Provide the (X, Y) coordinate of the cell's center where the given text is located.  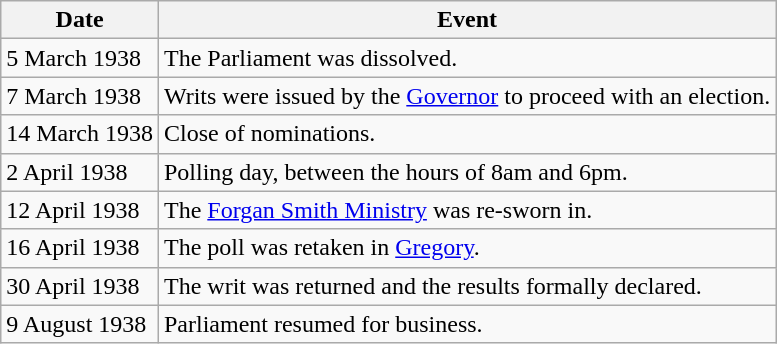
Close of nominations. (466, 134)
The Forgan Smith Ministry was re-sworn in. (466, 210)
12 April 1938 (80, 210)
The writ was returned and the results formally declared. (466, 286)
5 March 1938 (80, 58)
Date (80, 20)
2 April 1938 (80, 172)
Event (466, 20)
9 August 1938 (80, 324)
7 March 1938 (80, 96)
The poll was retaken in Gregory. (466, 248)
16 April 1938 (80, 248)
30 April 1938 (80, 286)
Parliament resumed for business. (466, 324)
Polling day, between the hours of 8am and 6pm. (466, 172)
14 March 1938 (80, 134)
Writs were issued by the Governor to proceed with an election. (466, 96)
The Parliament was dissolved. (466, 58)
